Detect which cell encompasses the target text, then output its (x, y) center coordinate. 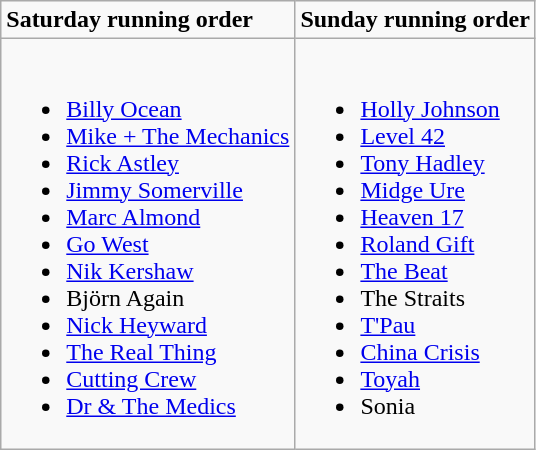
Sunday running order (415, 20)
Saturday running order (148, 20)
Holly JohnsonLevel 42Tony HadleyMidge UreHeaven 17Roland GiftThe BeatThe StraitsT'PauChina CrisisToyahSonia (415, 244)
